For the text-containing cell, return its midpoint in (X, Y) coordinate format. 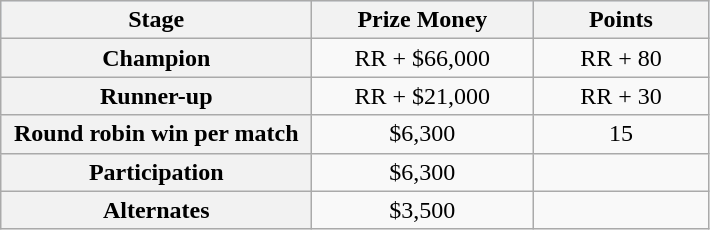
Champion (156, 58)
Prize Money (422, 20)
$3,500 (422, 210)
RR + $21,000 (422, 96)
Alternates (156, 210)
Stage (156, 20)
Participation (156, 172)
Round robin win per match (156, 134)
RR + $66,000 (422, 58)
Runner-up (156, 96)
RR + 30 (621, 96)
15 (621, 134)
RR + 80 (621, 58)
Points (621, 20)
